Return [X, Y] of the center of cell containing provided text 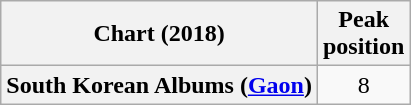
8 [363, 85]
South Korean Albums (Gaon) [160, 85]
Chart (2018) [160, 34]
Peak position [363, 34]
